Pinpoint the cell where the given text exists, returning its [X, Y] midpoint coordinate. 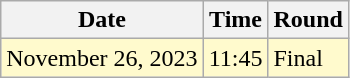
11:45 [236, 58]
November 26, 2023 [102, 58]
Round [308, 20]
Date [102, 20]
Final [308, 58]
Time [236, 20]
